Find where the given text appears and provide that cell's center as [X, Y] coordinate. 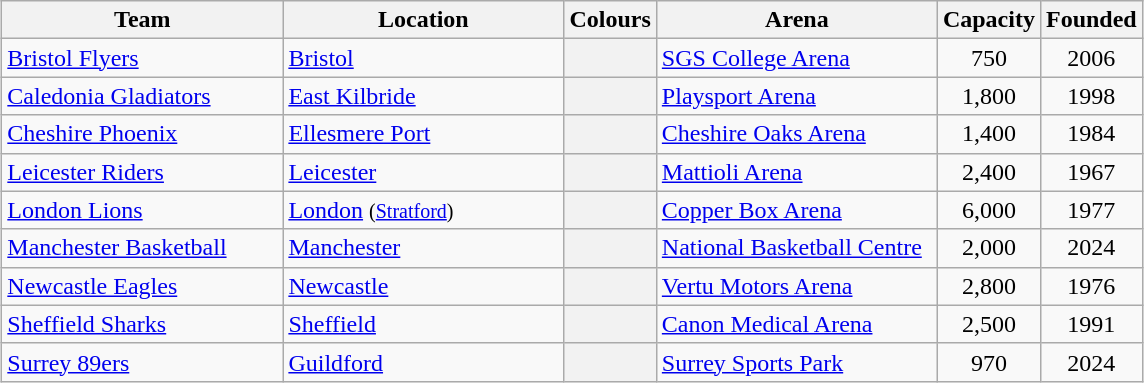
Vertu Motors Arena [796, 286]
Cheshire Phoenix [142, 134]
Colours [610, 20]
Guildford [424, 362]
Capacity [988, 20]
Team [142, 20]
Cheshire Oaks Arena [796, 134]
Surrey 89ers [142, 362]
Manchester Basketball [142, 248]
1976 [1091, 286]
National Basketball Centre [796, 248]
6,000 [988, 210]
2006 [1091, 58]
Bristol Flyers [142, 58]
1,400 [988, 134]
Surrey Sports Park [796, 362]
Leicester Riders [142, 172]
1998 [1091, 96]
1977 [1091, 210]
London (Stratford) [424, 210]
Founded [1091, 20]
2,800 [988, 286]
SGS College Arena [796, 58]
2,400 [988, 172]
Manchester [424, 248]
East Kilbride [424, 96]
750 [988, 58]
Caledonia Gladiators [142, 96]
1967 [1091, 172]
Arena [796, 20]
1,800 [988, 96]
Copper Box Arena [796, 210]
Ellesmere Port [424, 134]
Newcastle Eagles [142, 286]
1984 [1091, 134]
Sheffield Sharks [142, 324]
Newcastle [424, 286]
Canon Medical Arena [796, 324]
London Lions [142, 210]
Bristol [424, 58]
Sheffield [424, 324]
Leicester [424, 172]
2,000 [988, 248]
Location [424, 20]
Mattioli Arena [796, 172]
Playsport Arena [796, 96]
2,500 [988, 324]
1991 [1091, 324]
970 [988, 362]
